Provide the (x, y) coordinate of the cell's center where the given text is located.  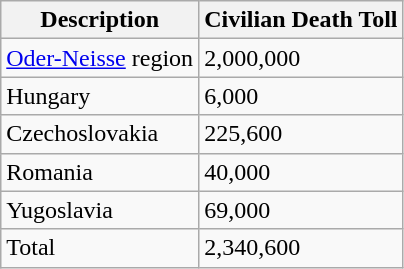
Total (100, 248)
69,000 (301, 210)
Civilian Death Toll (301, 20)
Description (100, 20)
Czechoslovakia (100, 134)
Romania (100, 172)
40,000 (301, 172)
225,600 (301, 134)
2,000,000 (301, 58)
Oder-Neisse region (100, 58)
Hungary (100, 96)
Yugoslavia (100, 210)
6,000 (301, 96)
2,340,600 (301, 248)
